Find where the given text appears and provide that cell's center as [X, Y] coordinate. 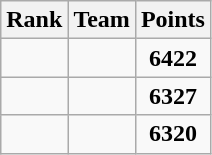
Team [102, 20]
6327 [172, 96]
6422 [172, 58]
Points [172, 20]
Rank [34, 20]
6320 [172, 134]
